Identify which cell holds the provided text, then report its (x, y) central coordinate. 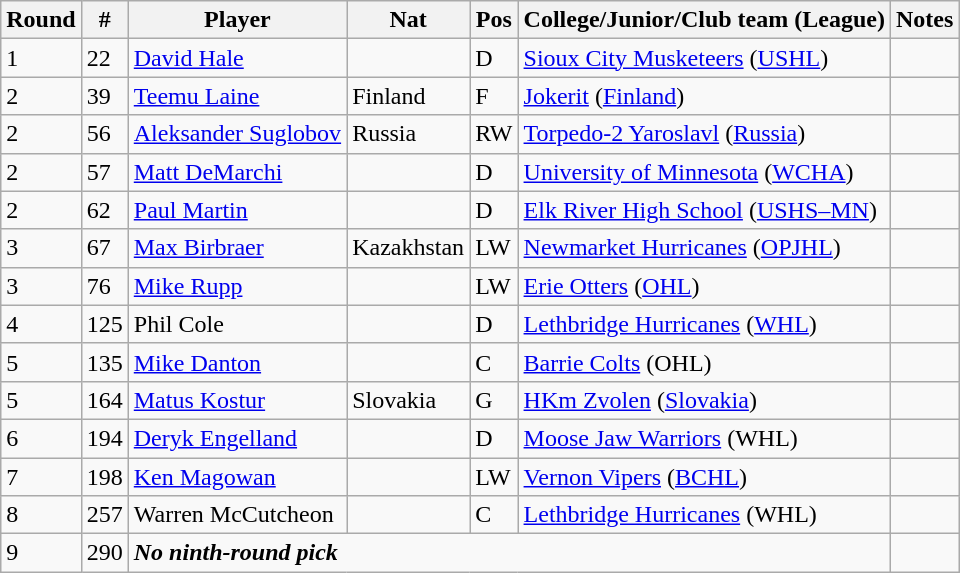
Deryk Engelland (237, 438)
F (494, 96)
Moose Jaw Warriors (WHL) (704, 438)
76 (104, 286)
University of Minnesota (WCHA) (704, 172)
62 (104, 210)
Notes (924, 20)
Slovakia (408, 400)
Finland (408, 96)
Teemu Laine (237, 96)
Vernon Vipers (BCHL) (704, 477)
135 (104, 362)
Matus Kostur (237, 400)
# (104, 20)
Phil Cole (237, 324)
9 (41, 553)
7 (41, 477)
8 (41, 515)
125 (104, 324)
Matt DeMarchi (237, 172)
22 (104, 58)
Warren McCutcheon (237, 515)
HKm Zvolen (Slovakia) (704, 400)
Ken Magowan (237, 477)
194 (104, 438)
198 (104, 477)
56 (104, 134)
257 (104, 515)
39 (104, 96)
College/Junior/Club team (League) (704, 20)
Elk River High School (USHS–MN) (704, 210)
Kazakhstan (408, 248)
1 (41, 58)
Round (41, 20)
Aleksander Suglobov (237, 134)
No ninth-round pick (509, 553)
Paul Martin (237, 210)
Mike Danton (237, 362)
G (494, 400)
RW (494, 134)
Jokerit (Finland) (704, 96)
6 (41, 438)
Sioux City Musketeers (USHL) (704, 58)
164 (104, 400)
Barrie Colts (OHL) (704, 362)
Erie Otters (OHL) (704, 286)
Mike Rupp (237, 286)
Newmarket Hurricanes (OPJHL) (704, 248)
67 (104, 248)
Russia (408, 134)
57 (104, 172)
Pos (494, 20)
Nat (408, 20)
290 (104, 553)
4 (41, 324)
David Hale (237, 58)
Player (237, 20)
Max Birbraer (237, 248)
Torpedo-2 Yaroslavl (Russia) (704, 134)
